For the text-containing cell, return its midpoint in [x, y] coordinate format. 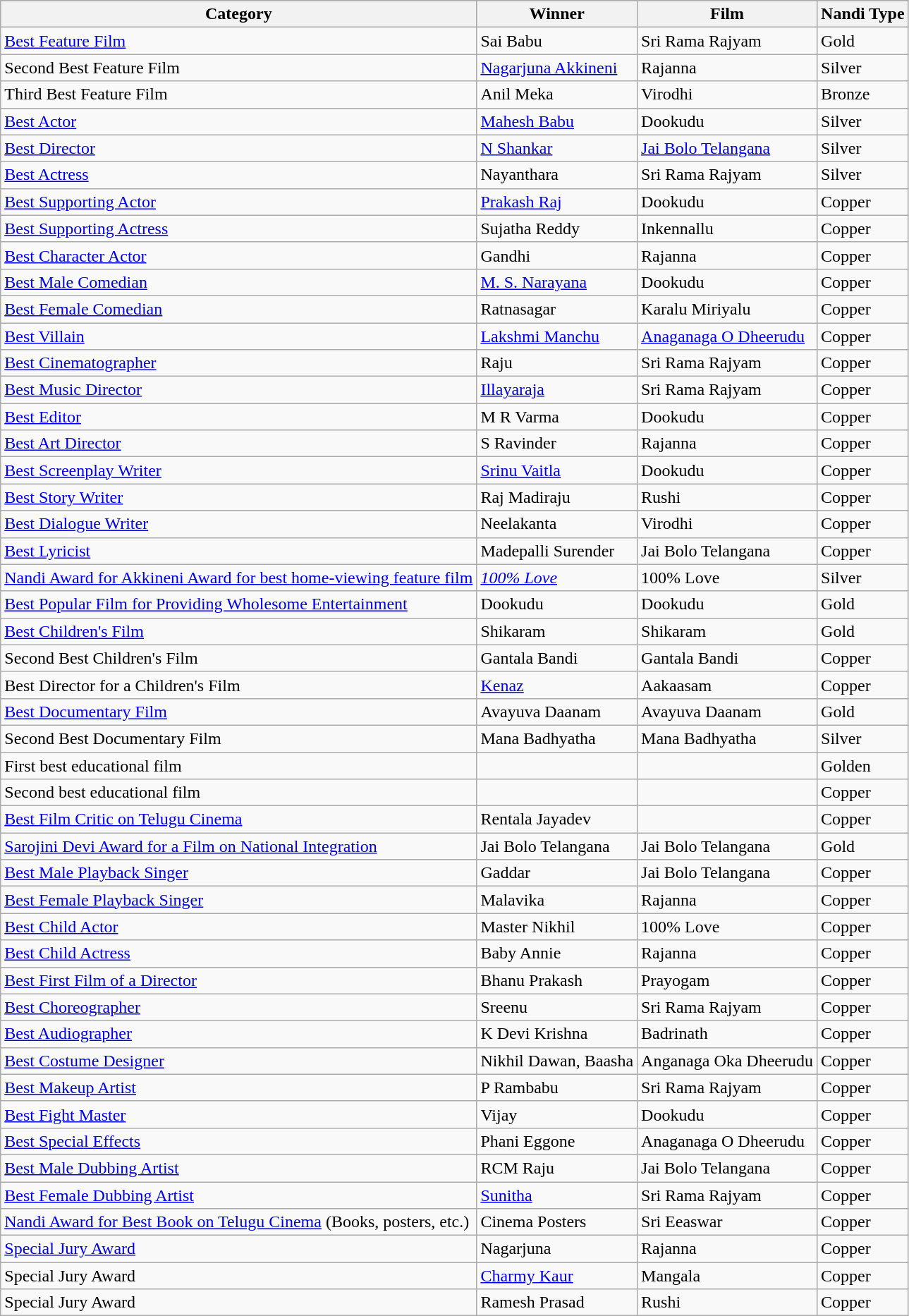
Illayaraja [557, 390]
Best Male Dubbing Artist [238, 1168]
Best Dialogue Writer [238, 524]
Bhanu Prakash [557, 980]
Phani Eggone [557, 1141]
Nagarjuna Akkineni [557, 68]
Anil Meka [557, 95]
Sreenu [557, 1007]
Sri Eeaswar [728, 1222]
Best Fight Master [238, 1114]
Best Actor [238, 121]
Best Art Director [238, 444]
Best Editor [238, 417]
Best Children's Film [238, 631]
Mahesh Babu [557, 121]
Best Costume Designer [238, 1061]
Sarojini Devi Award for a Film on National Integration [238, 846]
K Devi Krishna [557, 1034]
Golden [863, 765]
P Rambabu [557, 1087]
Best Screenplay Writer [238, 470]
Film [728, 14]
Gaddar [557, 873]
Best Music Director [238, 390]
Gandhi [557, 255]
Best Actress [238, 175]
Badrinath [728, 1034]
Karalu Miriyalu [728, 309]
M R Varma [557, 417]
Madepalli Surender [557, 551]
Best Female Comedian [238, 309]
Bronze [863, 95]
Second Best Documentary Film [238, 738]
Raju [557, 363]
Best Film Critic on Telugu Cinema [238, 820]
Best Supporting Actress [238, 229]
Best Story Writer [238, 497]
Winner [557, 14]
Master Nikhil [557, 927]
Malavika [557, 900]
Cinema Posters [557, 1222]
Charmy Kaur [557, 1276]
Best Director [238, 148]
RCM Raju [557, 1168]
Nagarjuna [557, 1249]
Aakaasam [728, 685]
Best Choreographer [238, 1007]
Best Male Playback Singer [238, 873]
Best Special Effects [238, 1141]
Ramesh Prasad [557, 1303]
Second Best Feature Film [238, 68]
Nandi Type [863, 14]
Ratnasagar [557, 309]
Nayanthara [557, 175]
Raj Madiraju [557, 497]
Best Cinematographer [238, 363]
M. S. Narayana [557, 282]
First best educational film [238, 765]
Best Popular Film for Providing Wholesome Entertainment [238, 604]
Neelakanta [557, 524]
Category [238, 14]
Nandi Award for Best Book on Telugu Cinema (Books, posters, etc.) [238, 1222]
Best Child Actor [238, 927]
Lakshmi Manchu [557, 336]
Prakash Raj [557, 202]
Best Supporting Actor [238, 202]
Srinu Vaitla [557, 470]
Kenaz [557, 685]
Best Child Actress [238, 954]
Third Best Feature Film [238, 95]
Vijay [557, 1114]
Baby Annie [557, 954]
Anganaga Oka Dheerudu [728, 1061]
S Ravinder [557, 444]
Sujatha Reddy [557, 229]
Sai Babu [557, 41]
Prayogam [728, 980]
Second Best Children's Film [238, 658]
Best First Film of a Director [238, 980]
N Shankar [557, 148]
Best Audiographer [238, 1034]
Best Feature Film [238, 41]
Second best educational film [238, 793]
Best Director for a Children's Film [238, 685]
Best Documentary Film [238, 712]
Inkennallu [728, 229]
Best Male Comedian [238, 282]
Rentala Jayadev [557, 820]
Best Makeup Artist [238, 1087]
Best Female Playback Singer [238, 900]
Best Character Actor [238, 255]
Best Villain [238, 336]
Best Female Dubbing Artist [238, 1195]
Sunitha [557, 1195]
Best Lyricist [238, 551]
Nikhil Dawan, Baasha [557, 1061]
Nandi Award for Akkineni Award for best home-viewing feature film [238, 578]
Mangala [728, 1276]
